Identify which cell holds the provided text, then report its (X, Y) central coordinate. 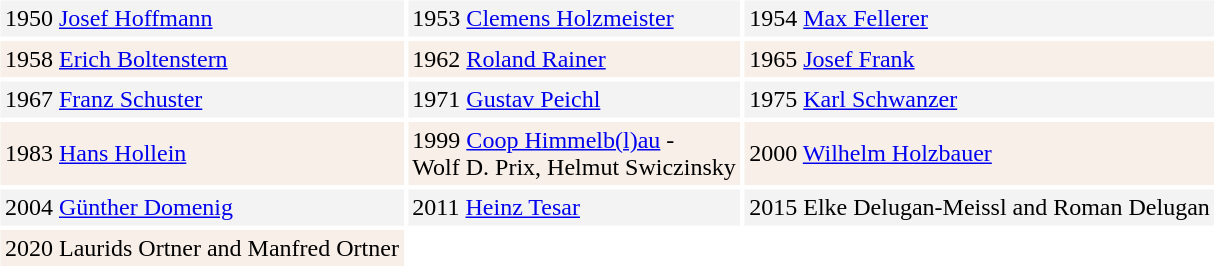
1999 Coop Himmelb(l)au -Wolf D. Prix, Helmut Swiczinsky (574, 154)
2011 Heinz Tesar (574, 208)
1983 Hans Hollein (202, 154)
2004 Günther Domenig (202, 208)
1950 Josef Hoffmann (202, 18)
2020 Laurids Ortner and Manfred Ortner (202, 248)
1962 Roland Rainer (574, 59)
1958 Erich Boltenstern (202, 59)
1967 Franz Schuster (202, 100)
1953 Clemens Holzmeister (574, 18)
1971 Gustav Peichl (574, 100)
